Scan for the cell matching the given text and deliver its (X, Y) coordinate at center. 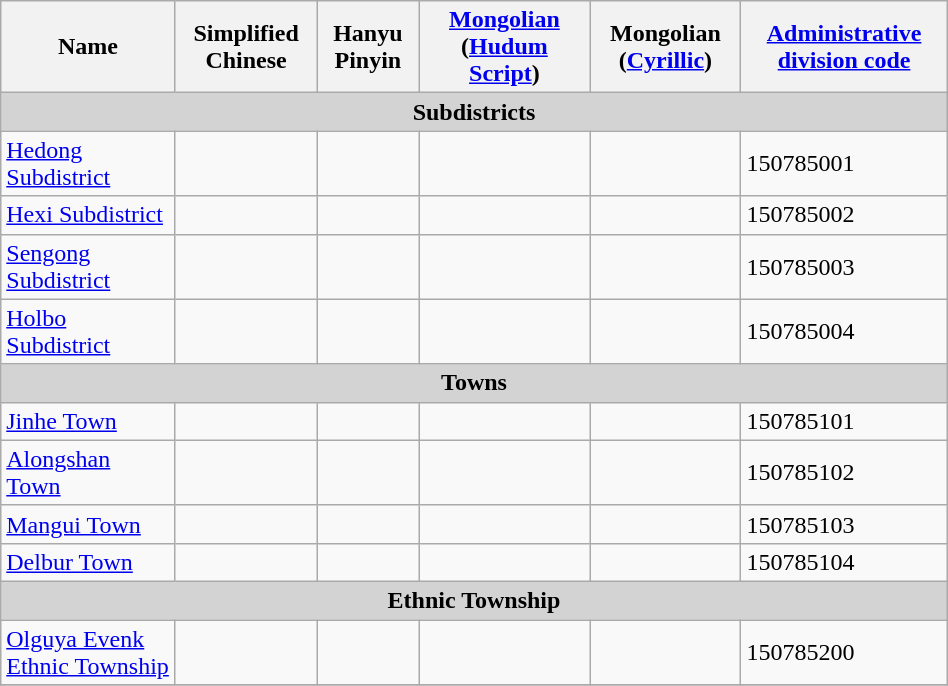
Alongshan Town (88, 472)
150785004 (844, 332)
150785101 (844, 421)
Holbo Subdistrict (88, 332)
Towns (474, 383)
150785001 (844, 164)
150785002 (844, 215)
150785200 (844, 652)
Mongolian (Hudum Script) (504, 47)
Administrative division code (844, 47)
Name (88, 47)
Ethnic Township (474, 600)
Hedong Subdistrict (88, 164)
150785003 (844, 266)
Simplified Chinese (246, 47)
150785102 (844, 472)
Sengong Subdistrict (88, 266)
Mangui Town (88, 524)
Hanyu Pinyin (368, 47)
Olguya Evenk Ethnic Township (88, 652)
150785103 (844, 524)
150785104 (844, 562)
Delbur Town (88, 562)
Hexi Subdistrict (88, 215)
Jinhe Town (88, 421)
Subdistricts (474, 112)
Mongolian (Cyrillic) (666, 47)
